Provide the [x, y] coordinate of the cell's center where the given text is located.  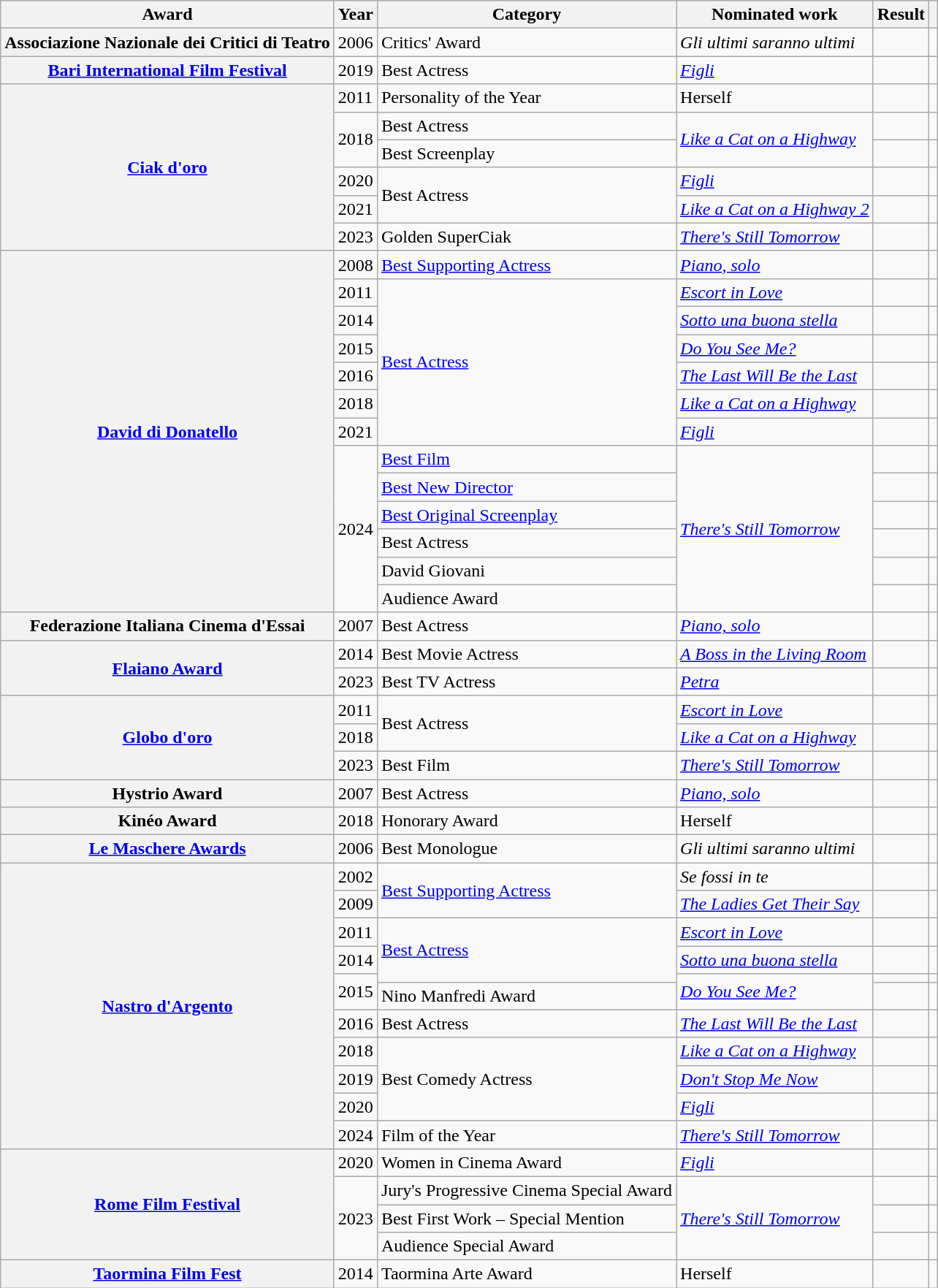
Best TV Actress [526, 682]
Critics' Award [526, 42]
Best Movie Actress [526, 654]
Audience Award [526, 598]
Women in Cinema Award [526, 1162]
Flaiano Award [168, 668]
Nominated work [775, 15]
Best Screenplay [526, 153]
David di Donatello [168, 431]
Ciak d'oro [168, 167]
Taormina Film Fest [168, 1274]
Federazione Italiana Cinema d'Essai [168, 626]
David Giovani [526, 571]
Se fossi in te [775, 877]
2009 [355, 904]
Award [168, 15]
Best Original Screenplay [526, 515]
Best First Work – Special Mention [526, 1218]
A Boss in the Living Room [775, 654]
Globo d'oro [168, 737]
Best Monologue [526, 849]
Golden SuperCiak [526, 237]
Like a Cat on a Highway 2 [775, 209]
Don't Stop Me Now [775, 1079]
Audience Special Award [526, 1246]
Nino Manfredi Award [526, 996]
Rome Film Festival [168, 1204]
2008 [355, 264]
Nastro d'Argento [168, 1006]
Category [526, 15]
Personality of the Year [526, 98]
2002 [355, 877]
Result [901, 15]
The Ladies Get Their Say [775, 904]
Kinéo Award [168, 821]
Jury's Progressive Cinema Special Award [526, 1190]
Le Maschere Awards [168, 849]
Film of the Year [526, 1135]
Hystrio Award [168, 793]
Year [355, 15]
Honorary Award [526, 821]
Petra [775, 682]
Best Comedy Actress [526, 1079]
Bari International Film Festival [168, 70]
Taormina Arte Award [526, 1274]
Best New Director [526, 487]
Associazione Nazionale dei Critici di Teatro [168, 42]
